Find where the given text appears and provide that cell's center as (x, y) coordinate. 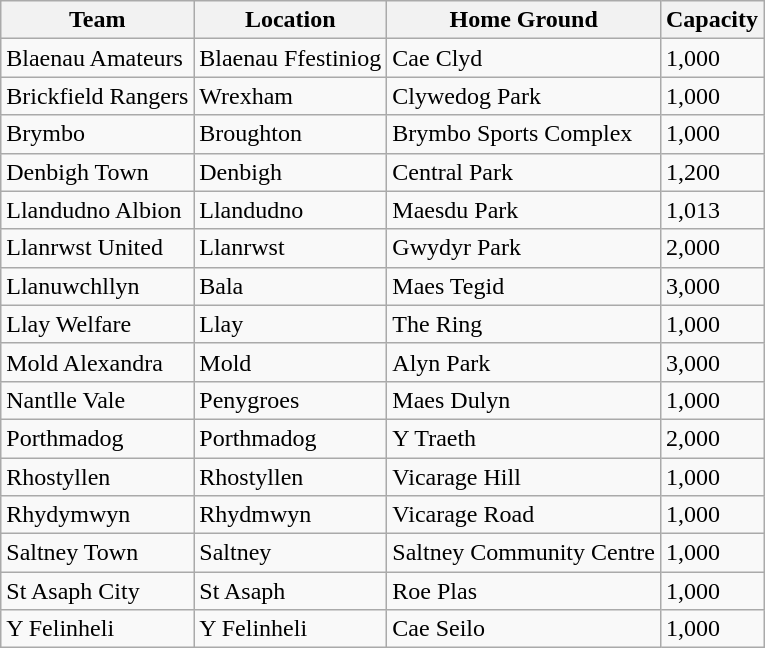
Cae Seilo (524, 629)
Maesdu Park (524, 210)
Vicarage Road (524, 515)
Brymbo (98, 134)
Team (98, 20)
Broughton (290, 134)
Blaenau Amateurs (98, 58)
Llandudno (290, 210)
Denbigh (290, 172)
Llanuwchllyn (98, 286)
Rhydymwyn (98, 515)
Gwydyr Park (524, 248)
Llanrwst (290, 248)
Brymbo Sports Complex (524, 134)
Penygroes (290, 400)
The Ring (524, 324)
Saltney Town (98, 553)
Llay Welfare (98, 324)
Mold Alexandra (98, 362)
St Asaph City (98, 591)
Wrexham (290, 96)
Nantlle Vale (98, 400)
Denbigh Town (98, 172)
Y Traeth (524, 438)
Vicarage Hill (524, 477)
Llandudno Albion (98, 210)
1,013 (712, 210)
Home Ground (524, 20)
Bala (290, 286)
St Asaph (290, 591)
Maes Dulyn (524, 400)
Saltney (290, 553)
Location (290, 20)
Alyn Park (524, 362)
1,200 (712, 172)
Capacity (712, 20)
Mold (290, 362)
Blaenau Ffestiniog (290, 58)
Clywedog Park (524, 96)
Cae Clyd (524, 58)
Rhydmwyn (290, 515)
Llay (290, 324)
Central Park (524, 172)
Saltney Community Centre (524, 553)
Maes Tegid (524, 286)
Brickfield Rangers (98, 96)
Roe Plas (524, 591)
Llanrwst United (98, 248)
